Locate the cell with the specified text and output its [x, y] center coordinate. 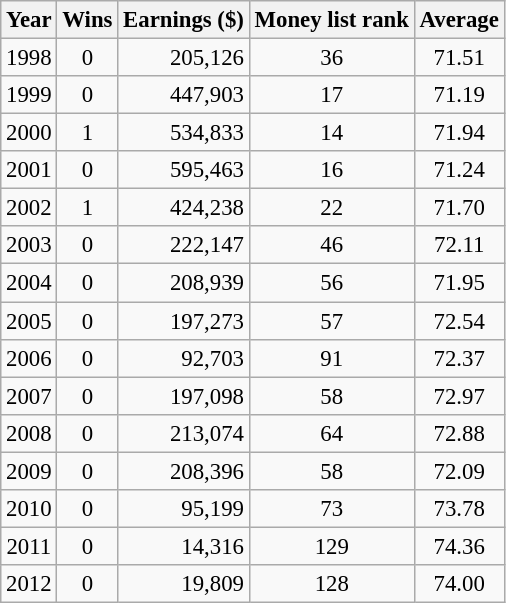
72.11 [459, 245]
2002 [29, 208]
447,903 [184, 95]
Year [29, 20]
91 [332, 358]
2004 [29, 283]
19,809 [184, 584]
1999 [29, 95]
2001 [29, 170]
213,074 [184, 433]
74.00 [459, 584]
Earnings ($) [184, 20]
2011 [29, 546]
2005 [29, 321]
71.95 [459, 283]
2000 [29, 133]
72.37 [459, 358]
424,238 [184, 208]
205,126 [184, 58]
2012 [29, 584]
72.97 [459, 396]
57 [332, 321]
2010 [29, 509]
208,939 [184, 283]
Wins [88, 20]
71.51 [459, 58]
72.09 [459, 471]
Average [459, 20]
22 [332, 208]
595,463 [184, 170]
2007 [29, 396]
72.54 [459, 321]
129 [332, 546]
2008 [29, 433]
92,703 [184, 358]
2009 [29, 471]
36 [332, 58]
64 [332, 433]
Money list rank [332, 20]
71.19 [459, 95]
71.94 [459, 133]
56 [332, 283]
95,199 [184, 509]
222,147 [184, 245]
197,098 [184, 396]
16 [332, 170]
73.78 [459, 509]
72.88 [459, 433]
46 [332, 245]
197,273 [184, 321]
14 [332, 133]
14,316 [184, 546]
2003 [29, 245]
1998 [29, 58]
71.24 [459, 170]
534,833 [184, 133]
128 [332, 584]
71.70 [459, 208]
73 [332, 509]
17 [332, 95]
208,396 [184, 471]
74.36 [459, 546]
2006 [29, 358]
